From the cell containing the given text, extract its center point as (x, y) coordinate. 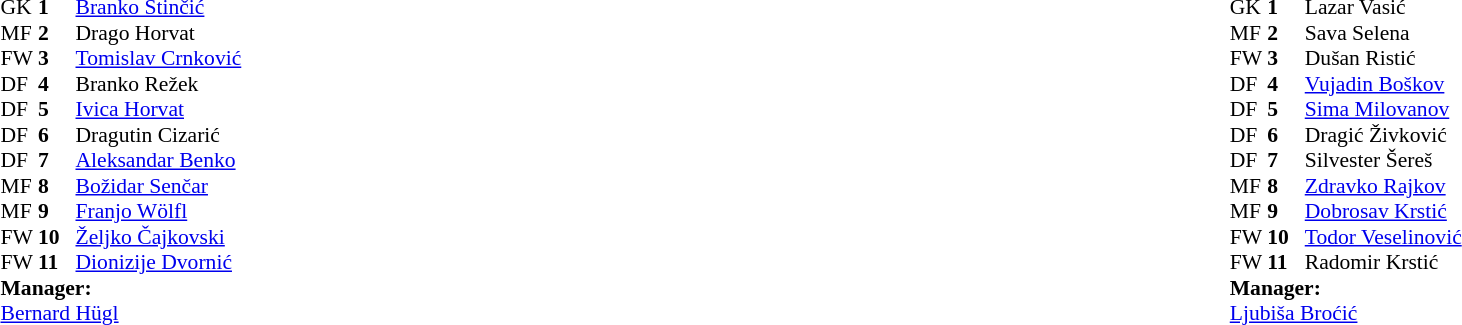
Manager: (188, 288)
Dragutin Cizarić (226, 135)
Ivica Horvat (226, 109)
Franjo Wölfl (226, 211)
Željko Čajkovski (226, 237)
Drago Horvat (226, 33)
Tomislav Crnković (226, 59)
Branko Režek (226, 84)
Aleksandar Benko (226, 161)
Božidar Senčar (226, 186)
Dionizije Dvornić (226, 263)
